Detect which cell encompasses the target text, then output its (X, Y) center coordinate. 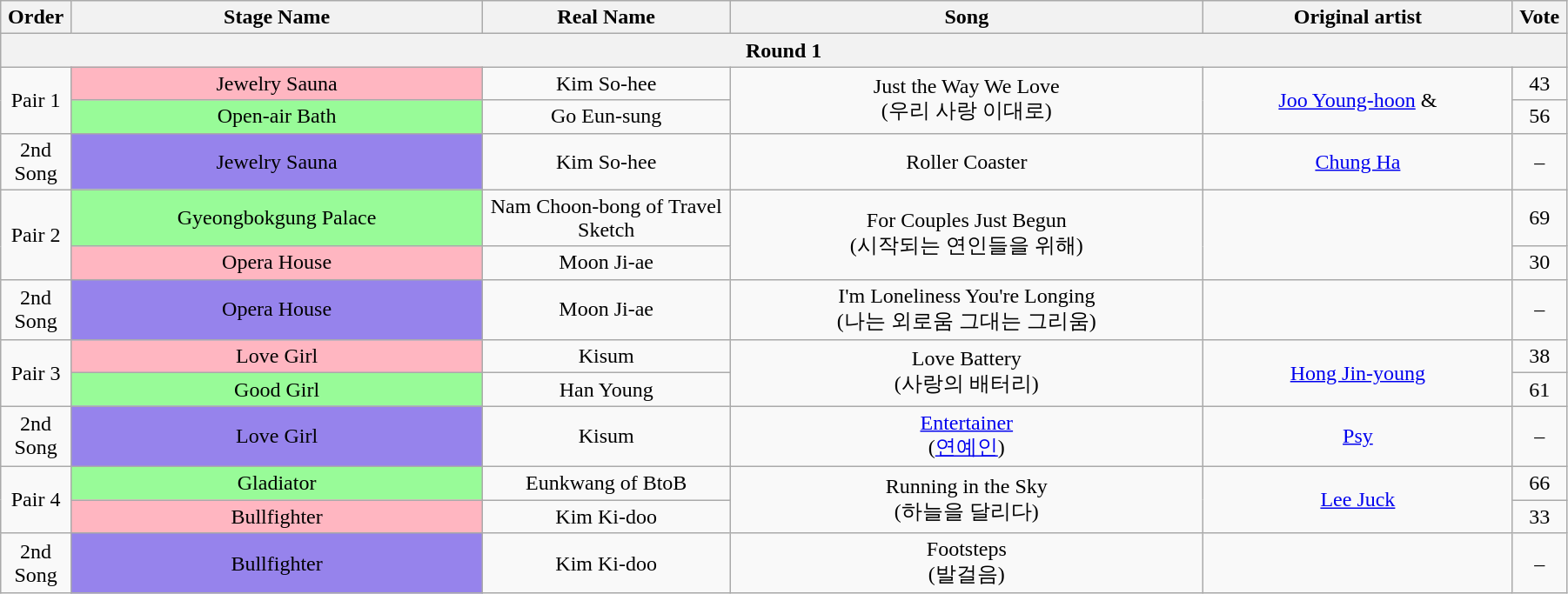
Open-air Bath (277, 117)
Eunkwang of BtoB (606, 483)
30 (1540, 263)
Running in the Sky(하늘을 달리다) (967, 499)
Good Girl (277, 390)
Pair 4 (37, 499)
Chung Ha (1357, 162)
Gyeongbokgung Palace (277, 217)
61 (1540, 390)
For Couples Just Begun(시작되는 연인들을 위해) (967, 235)
Han Young (606, 390)
I'm Loneliness You're Longing(나는 외로움 그대는 그리움) (967, 310)
33 (1540, 516)
Entertainer(연예인) (967, 437)
56 (1540, 117)
Roller Coaster (967, 162)
Go Eun-sung (606, 117)
Just the Way We Love(우리 사랑 이대로) (967, 100)
Original artist (1357, 17)
Nam Choon-bong of Travel Sketch (606, 217)
Love Battery(사랑의 배터리) (967, 373)
Vote (1540, 17)
38 (1540, 357)
Footsteps(발걸음) (967, 564)
Pair 3 (37, 373)
Real Name (606, 17)
Song (967, 17)
Joo Young-hoon & (1357, 100)
Lee Juck (1357, 499)
Stage Name (277, 17)
Pair 2 (37, 235)
Hong Jin-young (1357, 373)
66 (1540, 483)
Order (37, 17)
69 (1540, 217)
Psy (1357, 437)
Gladiator (277, 483)
Pair 1 (37, 100)
Round 1 (784, 50)
43 (1540, 83)
